Pinpoint the cell where the given text exists, returning its (X, Y) midpoint coordinate. 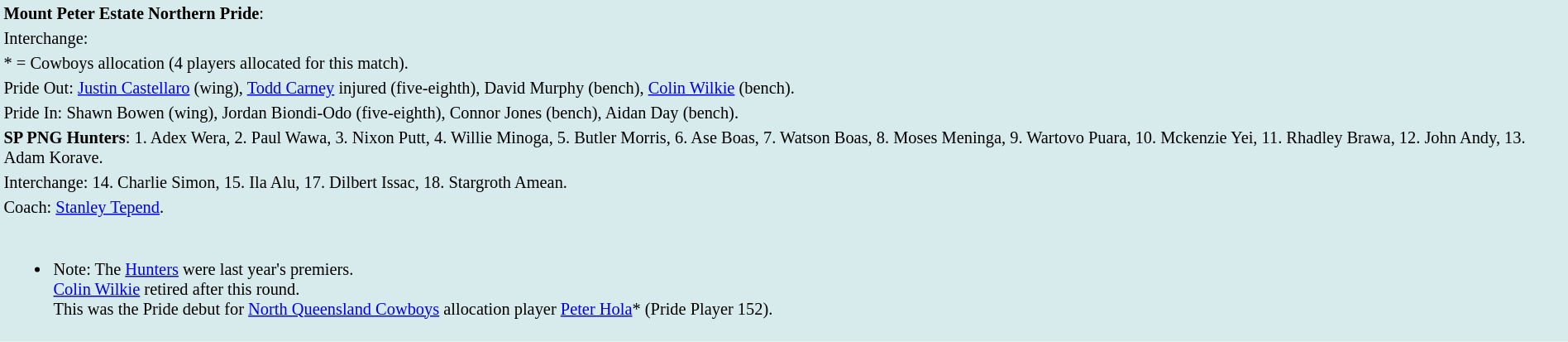
Pride In: Shawn Bowen (wing), Jordan Biondi-Odo (five-eighth), Connor Jones (bench), Aidan Day (bench). (784, 113)
Coach: Stanley Tepend. (784, 207)
Pride Out: Justin Castellaro (wing), Todd Carney injured (five-eighth), David Murphy (bench), Colin Wilkie (bench). (784, 88)
Interchange: (784, 38)
* = Cowboys allocation (4 players allocated for this match). (784, 63)
Interchange: 14. Charlie Simon, 15. Ila Alu, 17. Dilbert Issac, 18. Stargroth Amean. (784, 182)
Mount Peter Estate Northern Pride: (784, 13)
